Extract the [x, y] coordinate from the center of the cell holding the provided text.  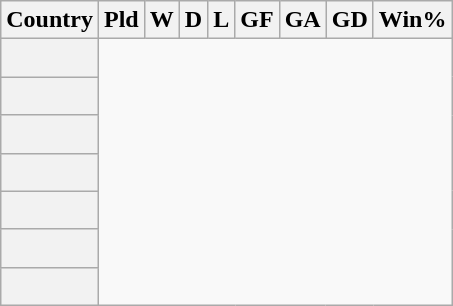
D [193, 20]
W [162, 20]
GD [350, 20]
GF [257, 20]
GA [302, 20]
Country [50, 20]
Win% [412, 20]
L [222, 20]
Pld [121, 20]
